Return the (x, y) coordinate for the center point of the cell that contains the specified text.  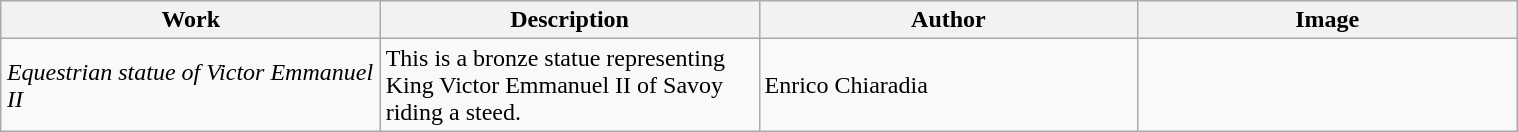
This is a bronze statue representing King Victor Emmanuel II of Savoy riding a steed. (570, 85)
Author (948, 20)
Enrico Chiaradia (948, 85)
Description (570, 20)
Work (190, 20)
Image (1328, 20)
Equestrian statue of Victor Emmanuel II (190, 85)
